Scan for the cell matching the given text and deliver its [X, Y] coordinate at center. 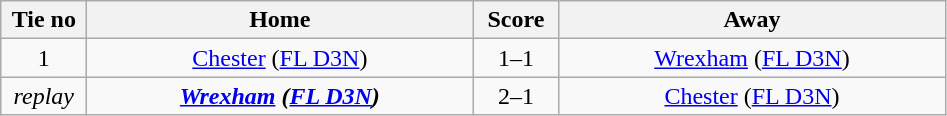
replay [44, 96]
Score [516, 20]
Home [280, 20]
1 [44, 58]
Away [752, 20]
2–1 [516, 96]
1–1 [516, 58]
Tie no [44, 20]
